Find where the given text appears and provide that cell's center as (x, y) coordinate. 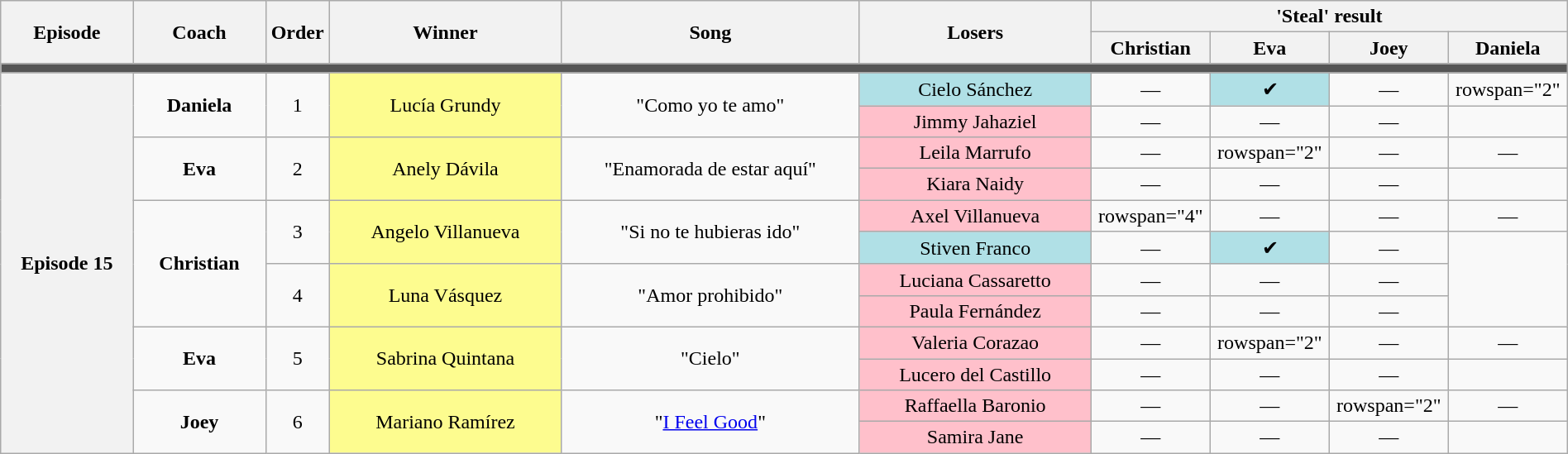
Episode 15 (67, 263)
Paula Fernández (975, 311)
2 (298, 169)
Anely Dávila (445, 169)
Order (298, 32)
Valeria Corazao (975, 342)
Stiven Franco (975, 248)
Angelo Villanueva (445, 232)
6 (298, 422)
Kiara Naidy (975, 184)
"Cielo" (710, 358)
Luna Vásquez (445, 295)
Raffaella Baronio (975, 406)
Episode (67, 32)
Mariano Ramírez (445, 422)
Luciana Cassaretto (975, 280)
Samira Jane (975, 437)
Lucía Grundy (445, 105)
"Enamorada de estar aquí" (710, 169)
Axel Villanueva (975, 216)
Jimmy Jahaziel (975, 122)
Winner (445, 32)
Losers (975, 32)
Sabrina Quintana (445, 358)
Coach (199, 32)
Cielo Sánchez (975, 89)
5 (298, 358)
Lucero del Castillo (975, 375)
Song (710, 32)
3 (298, 232)
"I Feel Good" (710, 422)
"Como yo te amo" (710, 105)
rowspan="4" (1150, 216)
'Steal' result (1329, 17)
1 (298, 105)
Leila Marrufo (975, 153)
"Amor prohibido" (710, 295)
4 (298, 295)
"Si no te hubieras ido" (710, 232)
